Determine the (X, Y) coordinate at the center of the cell enclosing the given text.  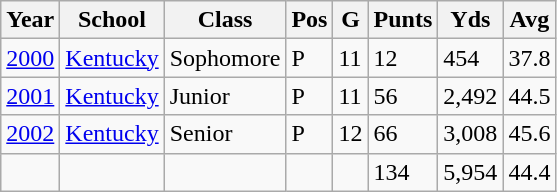
66 (403, 134)
2001 (30, 96)
5,954 (470, 172)
G (350, 20)
44.4 (530, 172)
2000 (30, 58)
2,492 (470, 96)
Class (225, 20)
Punts (403, 20)
56 (403, 96)
Junior (225, 96)
Avg (530, 20)
134 (403, 172)
School (112, 20)
Sophomore (225, 58)
45.6 (530, 134)
Pos (310, 20)
Yds (470, 20)
Senior (225, 134)
37.8 (530, 58)
2002 (30, 134)
3,008 (470, 134)
44.5 (530, 96)
454 (470, 58)
Year (30, 20)
